Extract the [x, y] coordinate from the center of the cell holding the provided text.  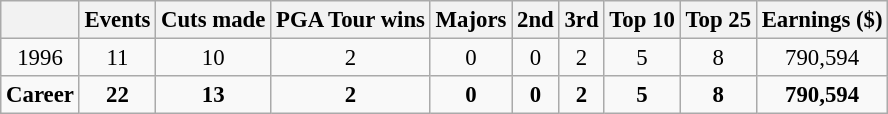
22 [117, 95]
1996 [40, 58]
13 [214, 95]
Cuts made [214, 20]
Top 25 [718, 20]
11 [117, 58]
Majors [470, 20]
10 [214, 58]
3rd [582, 20]
Earnings ($) [822, 20]
2nd [536, 20]
Career [40, 95]
PGA Tour wins [351, 20]
Events [117, 20]
Top 10 [642, 20]
